Output the [X, Y] coordinate of the center of the cell containing the given text.  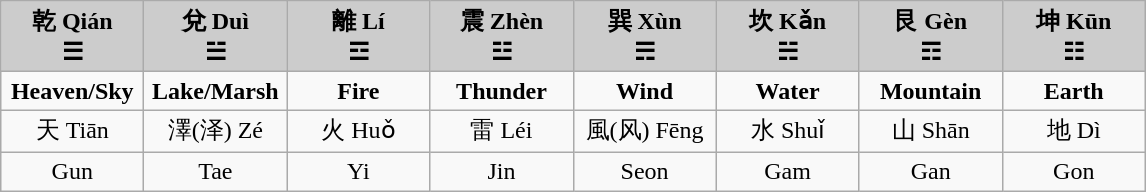
Lake/Marsh [216, 91]
乾 Qián☰ [72, 36]
Yi [358, 171]
坎 Kǎn☵ [788, 36]
Gam [788, 171]
Mountain [930, 91]
風(风) Fēng [644, 132]
巽 Xùn☴ [644, 36]
Tae [216, 171]
水 Shuǐ [788, 132]
Fire [358, 91]
Seon [644, 171]
山 Shān [930, 132]
Jin [502, 171]
離 Lí☲ [358, 36]
Wind [644, 91]
坤 Kūn☷ [1074, 36]
Gun [72, 171]
震 Zhèn☳ [502, 36]
Gon [1074, 171]
Gan [930, 171]
澤(泽) Zé [216, 132]
雷 Léi [502, 132]
Water [788, 91]
地 Dì [1074, 132]
火 Huǒ [358, 132]
艮 Gèn☶ [930, 36]
天 Tiān [72, 132]
Earth [1074, 91]
兌 Duì☱ [216, 36]
Thunder [502, 91]
Heaven/Sky [72, 91]
